Return (X, Y) of the center of cell containing provided text 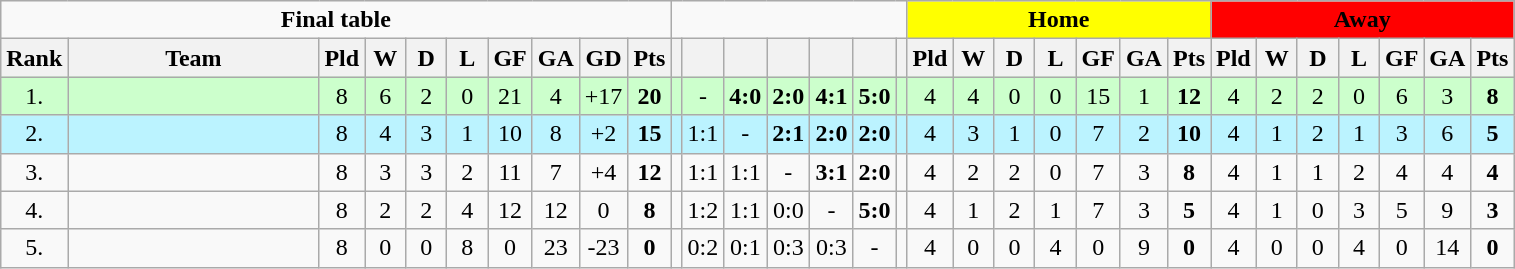
GD (604, 58)
20 (650, 96)
11 (510, 172)
Away (1362, 20)
+2 (604, 134)
1:2 (703, 210)
Home (1058, 20)
0:2 (703, 248)
4:1 (832, 96)
14 (1448, 248)
23 (556, 248)
21 (510, 96)
3. (34, 172)
Rank (34, 58)
0:1 (746, 248)
2. (34, 134)
0:0 (788, 210)
+4 (604, 172)
Team (194, 58)
2:1 (788, 134)
4:0 (746, 96)
1. (34, 96)
Final table (336, 20)
+17 (604, 96)
5. (34, 248)
-23 (604, 248)
3:1 (832, 172)
4. (34, 210)
